Capture the cell that displays the provided text and extract its (x, y) central coordinate. 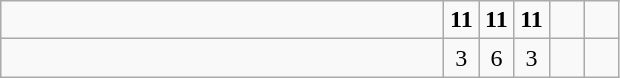
6 (496, 58)
